Identify which cell holds the provided text, then report its (x, y) central coordinate. 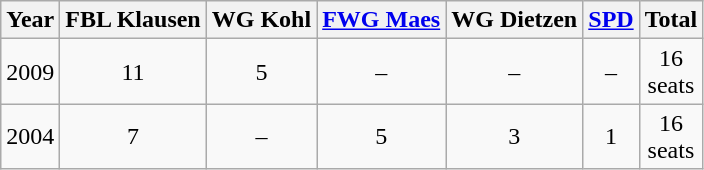
Total (671, 20)
7 (133, 136)
2004 (30, 136)
11 (133, 72)
3 (514, 136)
Year (30, 20)
2009 (30, 72)
WG Kohl (261, 20)
1 (611, 136)
WG Dietzen (514, 20)
SPD (611, 20)
FBL Klausen (133, 20)
FWG Maes (382, 20)
